Provide the (x, y) coordinate of the cell's center where the given text is located.  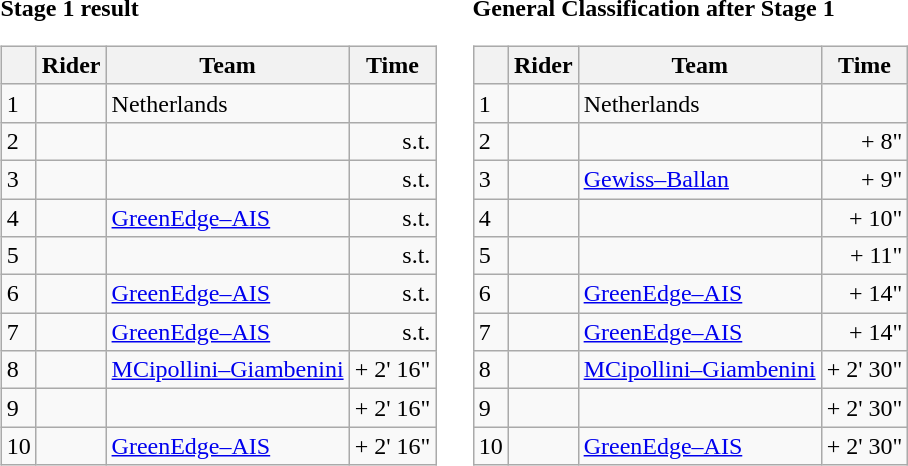
+ 8" (864, 141)
+ 11" (864, 256)
Gewiss–Ballan (700, 179)
+ 10" (864, 217)
+ 9" (864, 179)
